Find where the given text appears and provide that cell's center as (X, Y) coordinate. 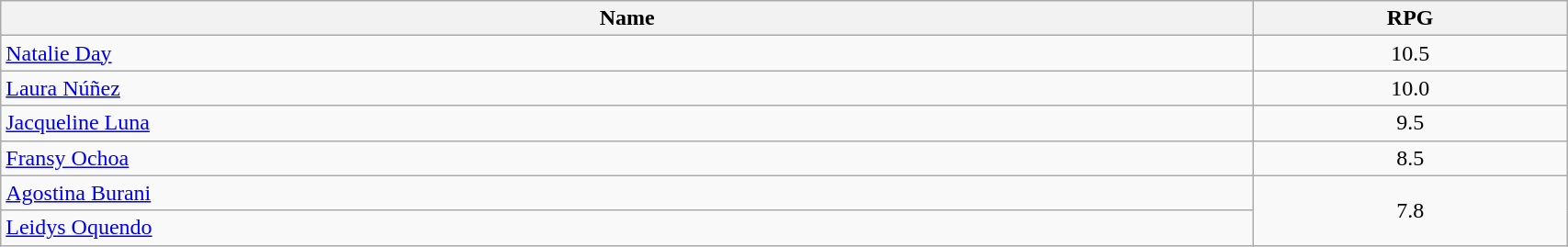
Laura Núñez (627, 88)
10.5 (1411, 53)
Leidys Oquendo (627, 228)
Name (627, 18)
Fransy Ochoa (627, 158)
Agostina Burani (627, 193)
Jacqueline Luna (627, 123)
9.5 (1411, 123)
RPG (1411, 18)
10.0 (1411, 88)
Natalie Day (627, 53)
7.8 (1411, 210)
8.5 (1411, 158)
